Output the (X, Y) coordinate of the center of the cell containing the given text.  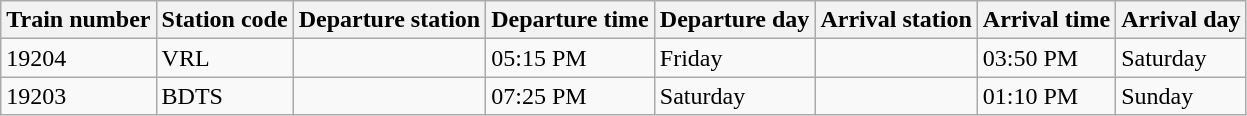
VRL (224, 58)
Station code (224, 20)
Train number (78, 20)
Departure day (734, 20)
05:15 PM (570, 58)
Friday (734, 58)
19203 (78, 96)
Arrival day (1181, 20)
Departure time (570, 20)
03:50 PM (1046, 58)
Arrival time (1046, 20)
Sunday (1181, 96)
07:25 PM (570, 96)
BDTS (224, 96)
Departure station (390, 20)
19204 (78, 58)
01:10 PM (1046, 96)
Arrival station (896, 20)
